Capture the cell that displays the provided text and extract its [x, y] central coordinate. 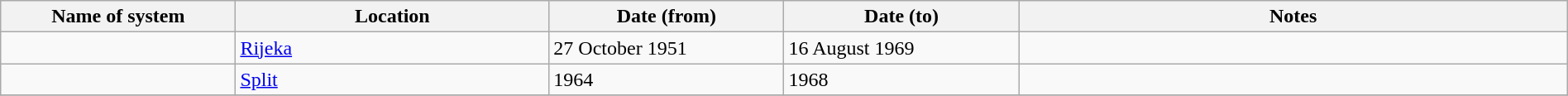
1964 [667, 79]
Location [392, 17]
Notes [1293, 17]
Date (to) [901, 17]
27 October 1951 [667, 48]
1968 [901, 79]
Date (from) [667, 17]
Name of system [118, 17]
Rijeka [392, 48]
16 August 1969 [901, 48]
Split [392, 79]
